Pinpoint the cell where the given text exists, returning its [x, y] midpoint coordinate. 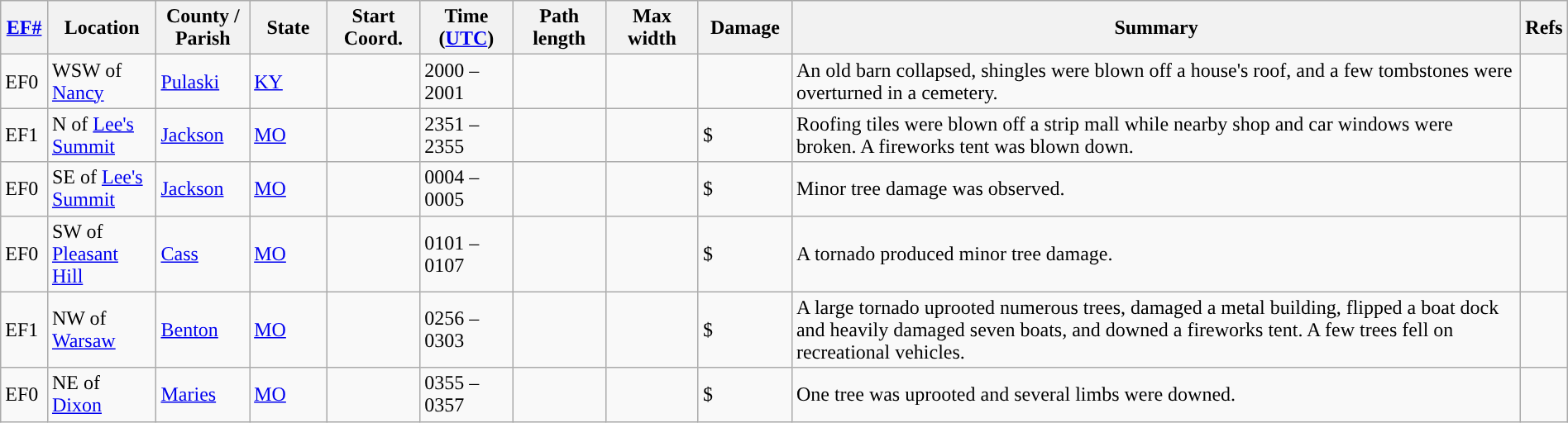
An old barn collapsed, shingles were blown off a house's roof, and a few tombstones were overturned in a cemetery. [1156, 81]
County / Parish [203, 28]
NE of Dixon [102, 395]
Cass [203, 254]
State [289, 28]
Damage [744, 28]
2000 – 2001 [466, 81]
Benton [203, 330]
0101 – 0107 [466, 254]
Refs [1544, 28]
2351 – 2355 [466, 135]
KY [289, 81]
NW of Warsaw [102, 330]
Summary [1156, 28]
EF# [25, 28]
A tornado produced minor tree damage. [1156, 254]
0004 – 0005 [466, 188]
Minor tree damage was observed. [1156, 188]
Max width [652, 28]
One tree was uprooted and several limbs were downed. [1156, 395]
SE of Lee's Summit [102, 188]
0355 – 0357 [466, 395]
Roofing tiles were blown off a strip mall while nearby shop and car windows were broken. A fireworks tent was blown down. [1156, 135]
SW of Pleasant Hill [102, 254]
Pulaski [203, 81]
Path length [559, 28]
Location [102, 28]
Maries [203, 395]
Time (UTC) [466, 28]
N of Lee's Summit [102, 135]
WSW of Nancy [102, 81]
0256 – 0303 [466, 330]
Start Coord. [374, 28]
